Provide the (X, Y) coordinate of the cell's center where the given text is located.  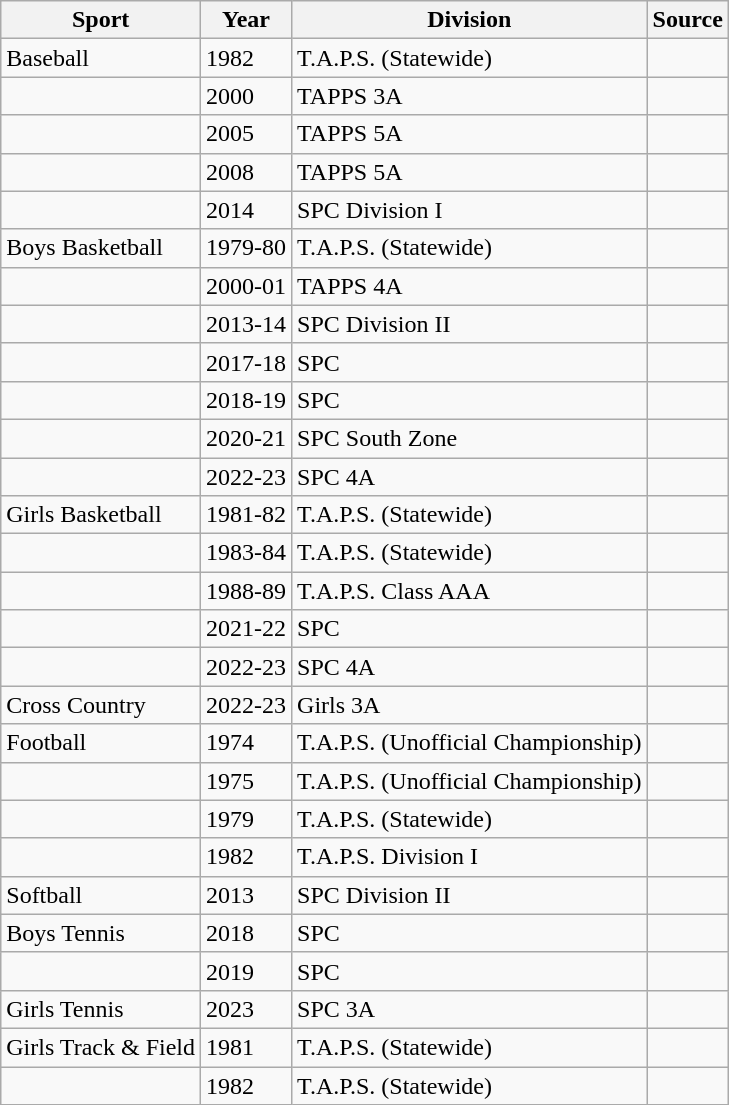
2013 (246, 895)
2013-14 (246, 324)
1975 (246, 781)
Baseball (101, 58)
Girls 3A (470, 705)
2018-19 (246, 400)
1979 (246, 819)
2000 (246, 96)
Boys Basketball (101, 248)
2014 (246, 210)
SPC Division I (470, 210)
Year (246, 20)
2000-01 (246, 286)
1983-84 (246, 553)
Football (101, 743)
Sport (101, 20)
2021-22 (246, 629)
Boys Tennis (101, 933)
Softball (101, 895)
Source (688, 20)
2020-21 (246, 438)
SPC 3A (470, 1009)
2018 (246, 933)
2019 (246, 971)
1988-89 (246, 591)
Division (470, 20)
1979-80 (246, 248)
TAPPS 4A (470, 286)
2005 (246, 134)
Cross Country (101, 705)
1981-82 (246, 515)
T.A.P.S. Class AAA (470, 591)
2017-18 (246, 362)
TAPPS 3A (470, 96)
Girls Track & Field (101, 1047)
1981 (246, 1047)
1974 (246, 743)
2008 (246, 172)
Girls Tennis (101, 1009)
Girls Basketball (101, 515)
SPC South Zone (470, 438)
2023 (246, 1009)
T.A.P.S. Division I (470, 857)
